Output the (x, y) coordinate of the center of the cell containing the given text.  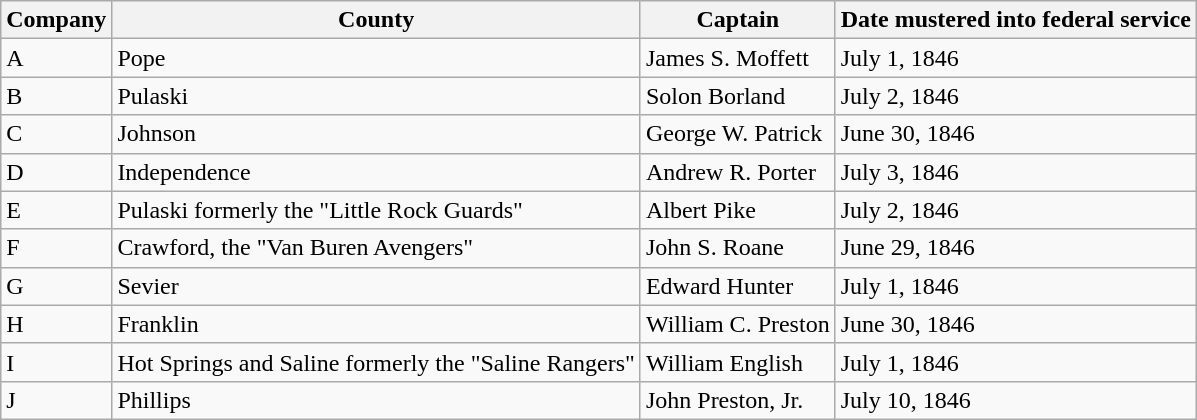
G (56, 286)
Company (56, 20)
June 29, 1846 (1016, 248)
William English (738, 362)
Phillips (376, 400)
Captain (738, 20)
John Preston, Jr. (738, 400)
F (56, 248)
E (56, 210)
Johnson (376, 134)
July 10, 1846 (1016, 400)
Solon Borland (738, 96)
County (376, 20)
Independence (376, 172)
Crawford, the "Van Buren Avengers" (376, 248)
C (56, 134)
J (56, 400)
Date mustered into federal service (1016, 20)
Sevier (376, 286)
Pulaski (376, 96)
D (56, 172)
George W. Patrick (738, 134)
Albert Pike (738, 210)
William C. Preston (738, 324)
July 3, 1846 (1016, 172)
Andrew R. Porter (738, 172)
H (56, 324)
I (56, 362)
James S. Moffett (738, 58)
Edward Hunter (738, 286)
B (56, 96)
John S. Roane (738, 248)
Pope (376, 58)
Franklin (376, 324)
Hot Springs and Saline formerly the "Saline Rangers" (376, 362)
Pulaski formerly the "Little Rock Guards" (376, 210)
A (56, 58)
